Locate the cell with the specified text and output its [X, Y] center coordinate. 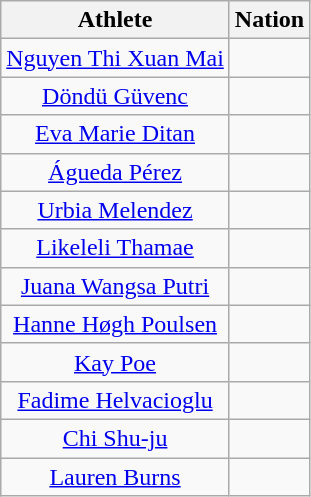
Athlete [116, 20]
Águeda Pérez [116, 172]
Lauren Burns [116, 477]
Hanne Høgh Poulsen [116, 324]
Nguyen Thi Xuan Mai [116, 58]
Döndü Güvenc [116, 96]
Likeleli Thamae [116, 248]
Chi Shu-ju [116, 438]
Urbia Melendez [116, 210]
Juana Wangsa Putri [116, 286]
Kay Poe [116, 362]
Fadime Helvacioglu [116, 400]
Eva Marie Ditan [116, 134]
Nation [269, 20]
